Detect which cell encompasses the target text, then output its (X, Y) center coordinate. 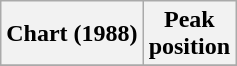
Peakposition (189, 34)
Chart (1988) (72, 34)
